From the cell containing the given text, extract its center point as (x, y) coordinate. 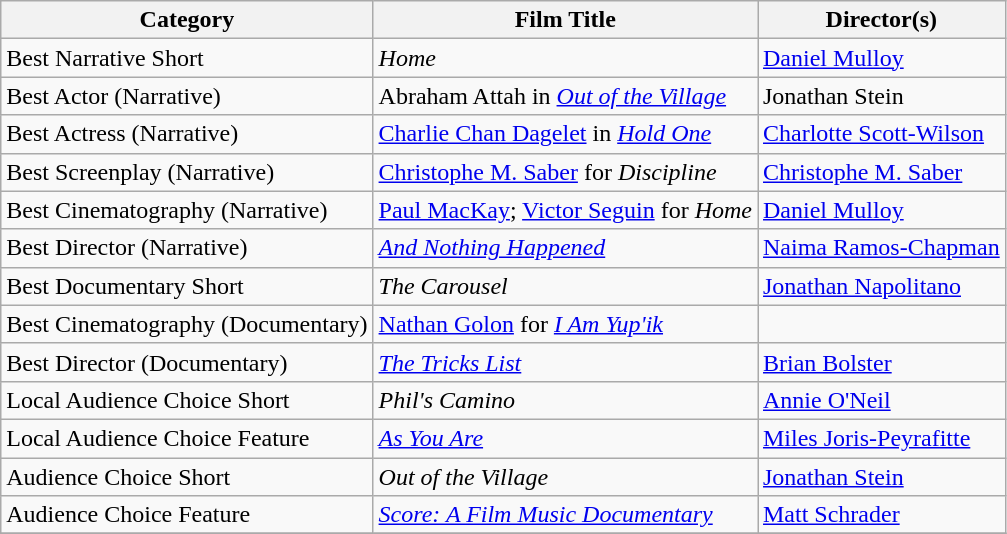
Audience Choice Feature (187, 515)
Score: A Film Music Documentary (565, 515)
Best Documentary Short (187, 286)
Home (565, 58)
Best Cinematography (Documentary) (187, 324)
Audience Choice Short (187, 477)
Charlotte Scott-Wilson (882, 134)
Best Director (Narrative) (187, 248)
Best Actress (Narrative) (187, 134)
Jonathan Napolitano (882, 286)
Naima Ramos-Chapman (882, 248)
Best Cinematography (Narrative) (187, 210)
Best Director (Documentary) (187, 362)
Best Screenplay (Narrative) (187, 172)
Best Actor (Narrative) (187, 96)
The Carousel (565, 286)
Christophe M. Saber for Discipline (565, 172)
Out of the Village (565, 477)
Film Title (565, 20)
Category (187, 20)
Christophe M. Saber (882, 172)
And Nothing Happened (565, 248)
The Tricks List (565, 362)
Abraham Attah in Out of the Village (565, 96)
Nathan Golon for I Am Yup'ik (565, 324)
Phil's Camino (565, 400)
Director(s) (882, 20)
Local Audience Choice Feature (187, 438)
Paul MacKay; Victor Seguin for Home (565, 210)
Local Audience Choice Short (187, 400)
Miles Joris-Peyrafitte (882, 438)
Best Narrative Short (187, 58)
Charlie Chan Dagelet in Hold One (565, 134)
Matt Schrader (882, 515)
As You Are (565, 438)
Annie O'Neil (882, 400)
Brian Bolster (882, 362)
